For the text-containing cell, return its midpoint in [x, y] coordinate format. 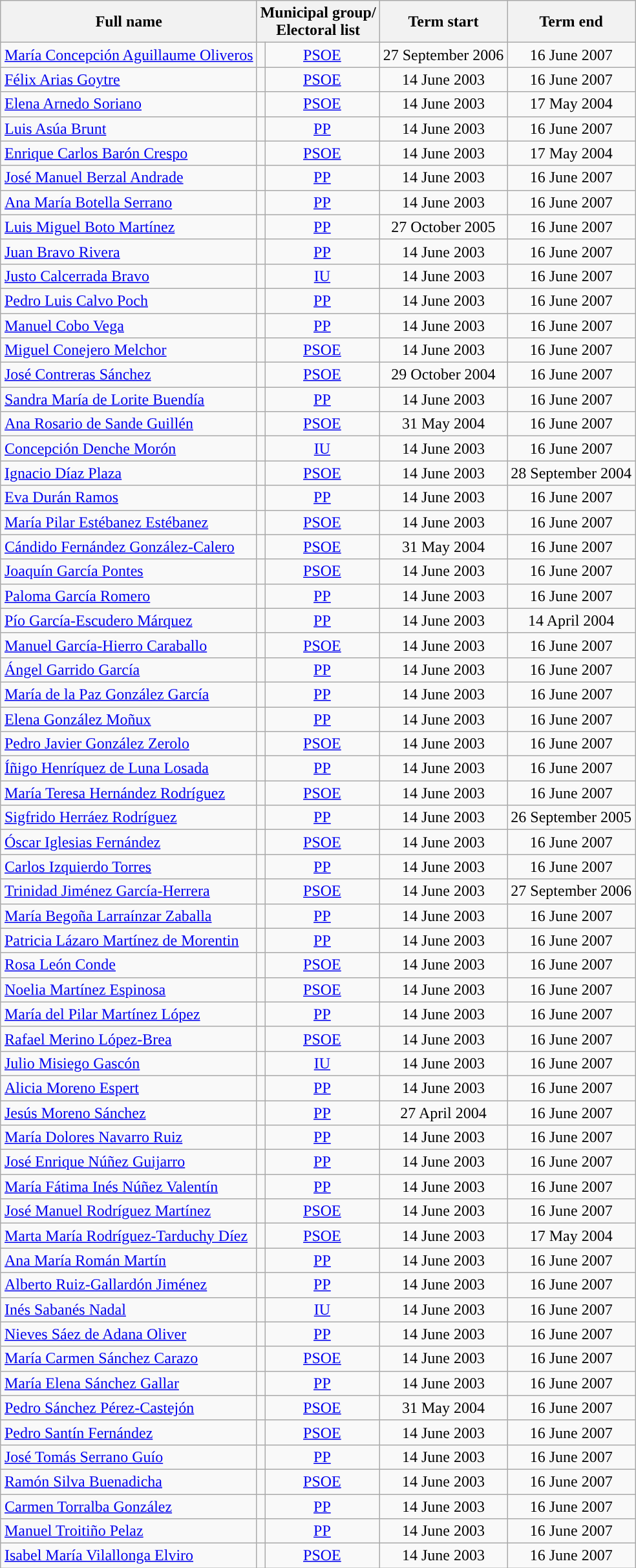
Sandra María de Lorite Buendía [129, 399]
María Pilar Estébanez Estébanez [129, 522]
Enrique Carlos Barón Crespo [129, 153]
Patricia Lázaro Martínez de Morentin [129, 940]
Miguel Conejero Melchor [129, 350]
Luis Miguel Boto Martínez [129, 227]
María Elena Sánchez Gallar [129, 1383]
Ana María Román Martín [129, 1260]
María Carmen Sánchez Carazo [129, 1359]
Pedro Santín Fernández [129, 1432]
Pedro Luis Calvo Poch [129, 301]
Rosa León Conde [129, 965]
Ángel Garrido García [129, 670]
27 October 2005 [443, 227]
Manuel Troitiño Pelaz [129, 1531]
Félix Arias Goytre [129, 79]
José Contreras Sánchez [129, 375]
Inés Sabanés Nadal [129, 1309]
Manuel García-Hierro Caraballo [129, 645]
Nieves Sáez de Adana Oliver [129, 1334]
María de la Paz González García [129, 694]
Ana Rosario de Sande Guillén [129, 424]
Óscar Iglesias Fernández [129, 842]
José Enrique Núñez Guijarro [129, 1162]
Concepción Denche Morón [129, 449]
Ignacio Díaz Plaza [129, 473]
Carmen Torralba González [129, 1507]
27 April 2004 [443, 1112]
Alberto Ruiz-Gallardón Jiménez [129, 1285]
María Begoña Larraínzar Zaballa [129, 916]
Pedro Javier González Zerolo [129, 744]
Marta María Rodríguez-Tarduchy Díez [129, 1236]
Isabel María Vilallonga Elviro [129, 1556]
Elena Arnedo Soriano [129, 104]
Term end [571, 22]
Full name [129, 22]
María Fátima Inés Núñez Valentín [129, 1187]
28 September 2004 [571, 473]
Term start [443, 22]
Alicia Moreno Espert [129, 1088]
Trinidad Jiménez García-Herrera [129, 891]
Paloma García Romero [129, 596]
Sigfrido Herráez Rodríguez [129, 818]
Íñigo Henríquez de Luna Losada [129, 768]
29 October 2004 [443, 375]
José Manuel Berzal Andrade [129, 178]
Juan Bravo Rivera [129, 251]
Carlos Izquierdo Torres [129, 867]
Ramón Silva Buenadicha [129, 1481]
Elena González Moñux [129, 719]
María Dolores Navarro Ruiz [129, 1138]
Joaquín García Pontes [129, 571]
Justo Calcerrada Bravo [129, 276]
Jesús Moreno Sánchez [129, 1112]
Julio Misiego Gascón [129, 1063]
Ana María Botella Serrano [129, 202]
José Tomás Serrano Guío [129, 1457]
Cándido Fernández González-Calero [129, 547]
Rafael Merino López-Brea [129, 1039]
María del Pilar Martínez López [129, 1014]
Pío García-Escudero Márquez [129, 620]
María Teresa Hernández Rodríguez [129, 793]
Luis Asúa Brunt [129, 129]
Pedro Sánchez Pérez-Castejón [129, 1408]
Municipal group/Electoral list [318, 22]
Eva Durán Ramos [129, 498]
María Concepción Aguillaume Oliveros [129, 55]
Noelia Martínez Espinosa [129, 990]
José Manuel Rodríguez Martínez [129, 1211]
Manuel Cobo Vega [129, 325]
14 April 2004 [571, 620]
26 September 2005 [571, 818]
